Find where the given text appears and provide that cell's center as (X, Y) coordinate. 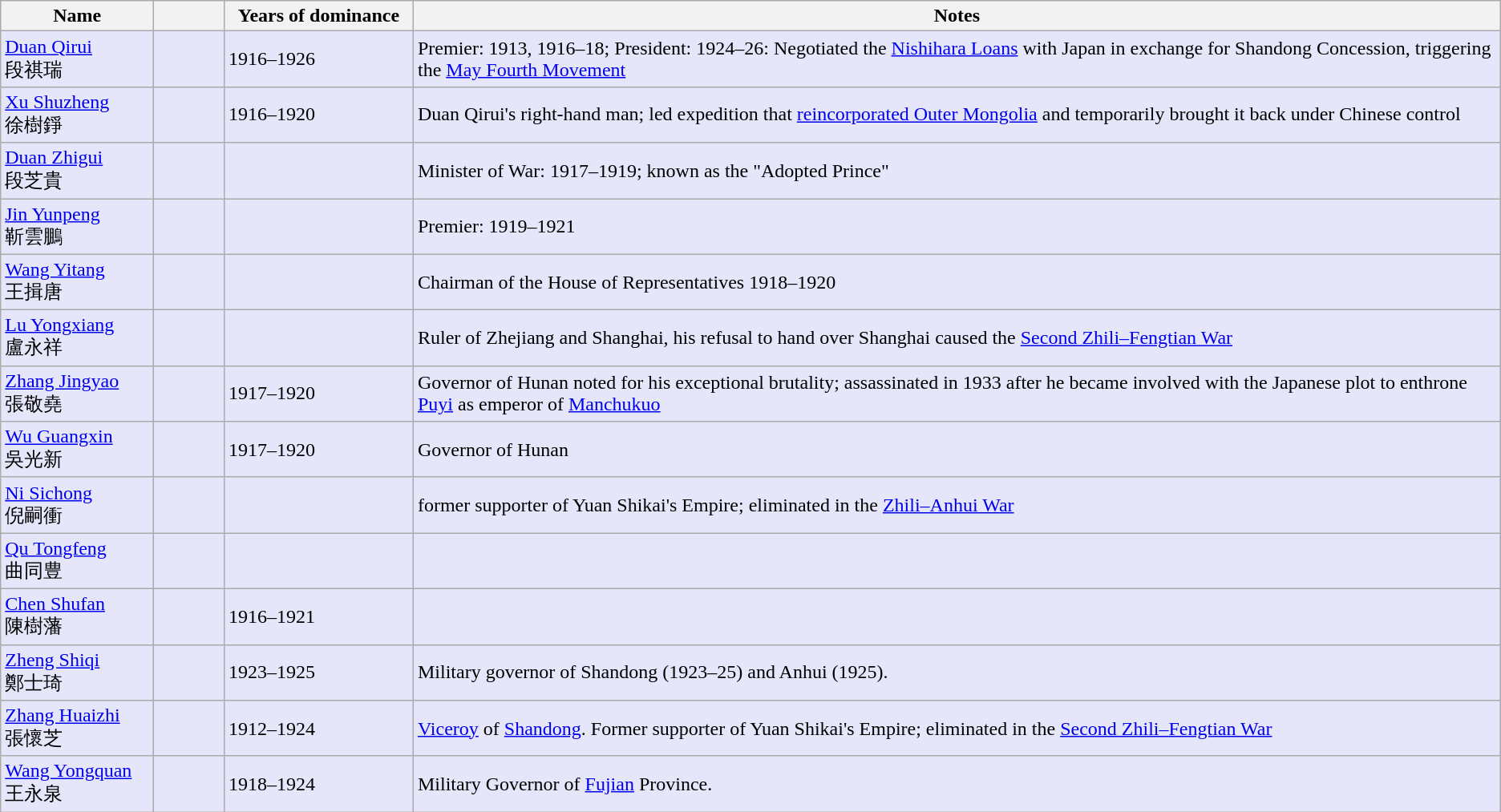
Wang Yongquan王永泉 (77, 784)
Lu Yongxiang盧永祥 (77, 338)
Ruler of Zhejiang and Shanghai, his refusal to hand over Shanghai caused the Second Zhili–Fengtian War (957, 338)
Zheng Shiqi鄭士琦 (77, 673)
former supporter of Yuan Shikai's Empire; eliminated in the Zhili–Anhui War (957, 505)
Military Governor of Fujian Province. (957, 784)
1912–1924 (318, 729)
Governor of Hunan (957, 450)
Viceroy of Shandong. Former supporter of Yuan Shikai's Empire; eliminated in the Second Zhili–Fengtian War (957, 729)
1918–1924 (318, 784)
Minister of War: 1917–1919; known as the "Adopted Prince" (957, 171)
Premier: 1919–1921 (957, 227)
1923–1925 (318, 673)
Chairman of the House of Representatives 1918–1920 (957, 282)
Duan Qirui's right-hand man; led expedition that reincorporated Outer Mongolia and temporarily brought it back under Chinese control (957, 115)
Duan Zhigui段芝貴 (77, 171)
Zhang Jingyao張敬堯 (77, 394)
Duan Qirui段祺瑞 (77, 59)
Zhang Huaizhi張懷芝 (77, 729)
1916–1921 (318, 616)
Military governor of Shandong (1923–25) and Anhui (1925). (957, 673)
Name (77, 16)
Wang Yitang王揖唐 (77, 282)
Ni Sichong倪嗣衝 (77, 505)
Years of dominance (318, 16)
Xu Shuzheng徐樹錚 (77, 115)
Jin Yunpeng靳雲鵬 (77, 227)
Chen Shufan陳樹藩 (77, 616)
1916–1926 (318, 59)
Notes (957, 16)
Qu Tongfeng曲同豊 (77, 561)
Wu Guangxin吳光新 (77, 450)
1916–1920 (318, 115)
